Capture the cell that displays the provided text and extract its [x, y] central coordinate. 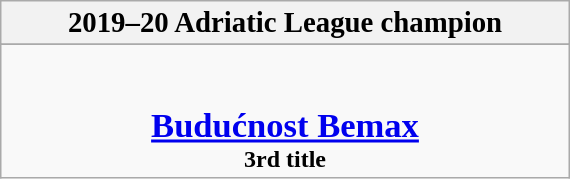
Budućnost Bemax 3rd title [284, 112]
2019–20 Adriatic League champion [284, 23]
